Scan for the cell matching the given text and deliver its (x, y) coordinate at center. 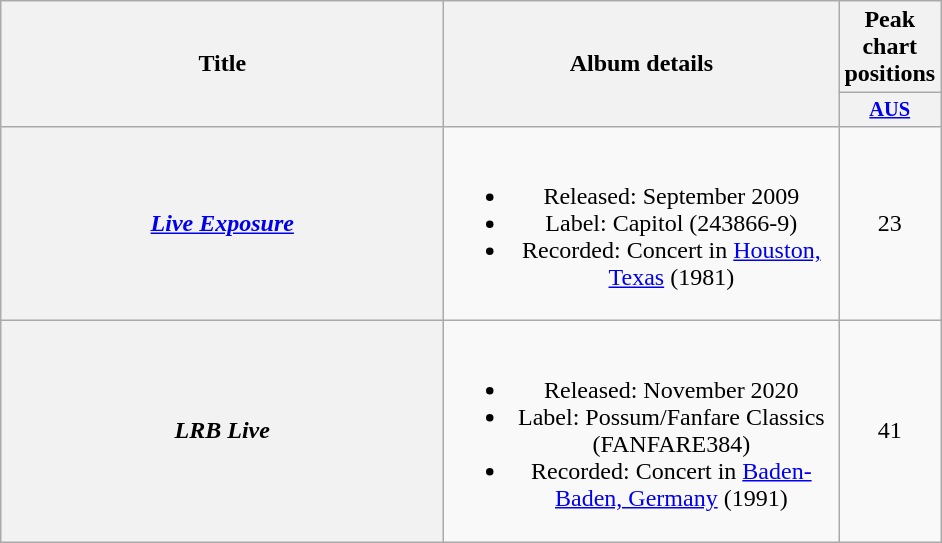
Released: November 2020Label: Possum/Fanfare Classics (FANFARE384)Recorded: Concert in Baden-Baden, Germany (1991) (642, 432)
Album details (642, 64)
Released: September 2009Label: Capitol (243866-9)Recorded: Concert in Houston, Texas (1981) (642, 223)
LRB Live (222, 432)
AUS (890, 110)
Title (222, 64)
Live Exposure (222, 223)
23 (890, 223)
41 (890, 432)
Peak chart positions (890, 47)
